Detect which cell encompasses the target text, then output its (X, Y) center coordinate. 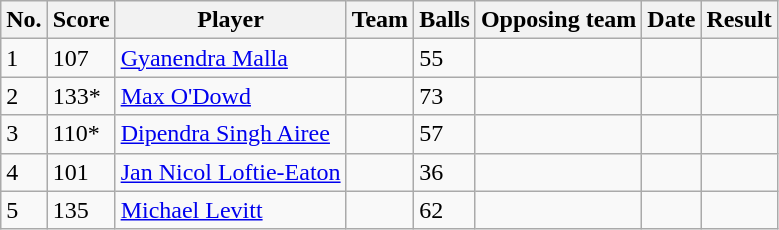
57 (445, 134)
110* (81, 134)
Gyanendra Malla (230, 58)
No. (24, 20)
3 (24, 134)
107 (81, 58)
1 (24, 58)
36 (445, 172)
135 (81, 210)
Team (380, 20)
Score (81, 20)
73 (445, 96)
Michael Levitt (230, 210)
Jan Nicol Loftie-Eaton (230, 172)
Max O'Dowd (230, 96)
2 (24, 96)
133* (81, 96)
5 (24, 210)
Balls (445, 20)
Date (672, 20)
62 (445, 210)
Player (230, 20)
55 (445, 58)
4 (24, 172)
101 (81, 172)
Dipendra Singh Airee (230, 134)
Opposing team (558, 20)
Result (739, 20)
